Find where the given text appears and provide that cell's center as (X, Y) coordinate. 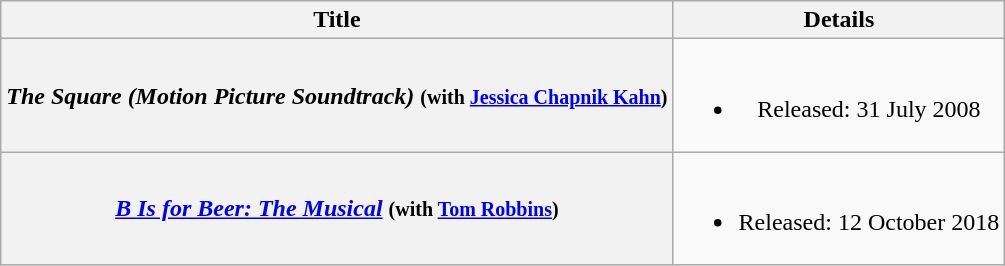
Released: 12 October 2018 (839, 208)
Details (839, 20)
The Square (Motion Picture Soundtrack) (with Jessica Chapnik Kahn) (337, 96)
B Is for Beer: The Musical (with Tom Robbins) (337, 208)
Released: 31 July 2008 (839, 96)
Title (337, 20)
